Return (X, Y) of the center of cell containing provided text 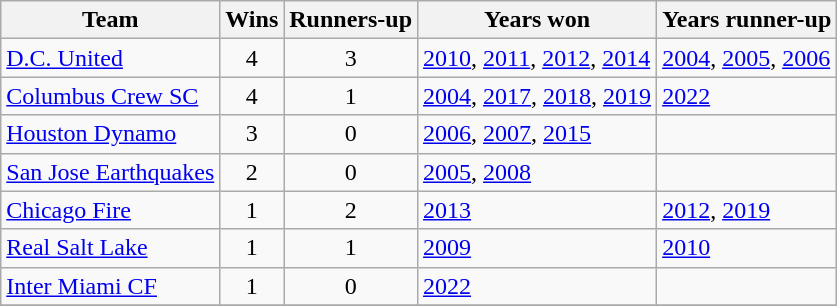
D.C. United (110, 58)
2005, 2008 (538, 172)
Wins (252, 20)
San Jose Earthquakes (110, 172)
2013 (538, 210)
2010, 2011, 2012, 2014 (538, 58)
Columbus Crew SC (110, 96)
2006, 2007, 2015 (538, 134)
Years runner-up (747, 20)
2004, 2005, 2006 (747, 58)
Years won (538, 20)
Inter Miami CF (110, 286)
Runners-up (351, 20)
2012, 2019 (747, 210)
Chicago Fire (110, 210)
2010 (747, 248)
2009 (538, 248)
Team (110, 20)
Real Salt Lake (110, 248)
Houston Dynamo (110, 134)
2004, 2017, 2018, 2019 (538, 96)
